Determine the [X, Y] coordinate at the center of the cell enclosing the given text.  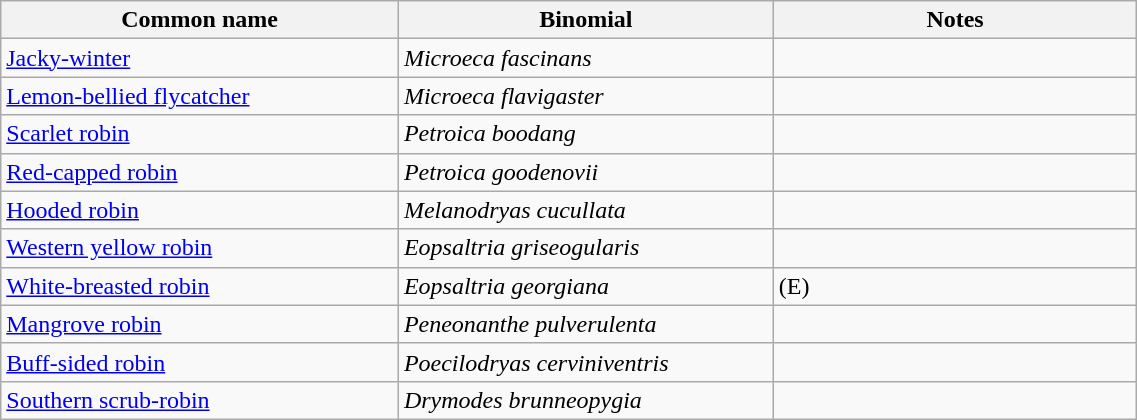
Notes [955, 20]
Microeca flavigaster [586, 96]
Hooded robin [200, 210]
Melanodryas cucullata [586, 210]
Poecilodryas cerviniventris [586, 362]
Drymodes brunneopygia [586, 400]
Microeca fascinans [586, 58]
Eopsaltria georgiana [586, 286]
Southern scrub-robin [200, 400]
Western yellow robin [200, 248]
Petroica goodenovii [586, 172]
Peneonanthe pulverulenta [586, 324]
Binomial [586, 20]
Red-capped robin [200, 172]
Jacky-winter [200, 58]
Scarlet robin [200, 134]
Common name [200, 20]
Lemon-bellied flycatcher [200, 96]
Buff-sided robin [200, 362]
Petroica boodang [586, 134]
Mangrove robin [200, 324]
Eopsaltria griseogularis [586, 248]
White-breasted robin [200, 286]
(E) [955, 286]
